Extract the [x, y] coordinate from the center of the cell holding the provided text.  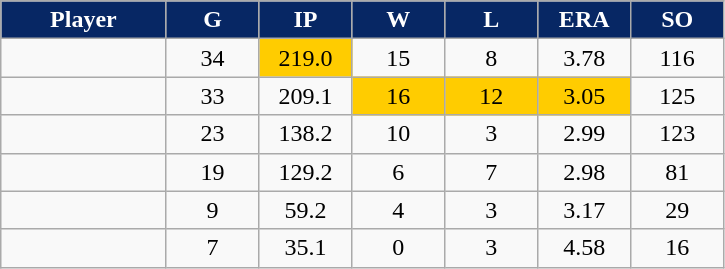
2.99 [584, 134]
35.1 [306, 248]
23 [212, 134]
2.98 [584, 172]
19 [212, 172]
12 [492, 96]
ERA [584, 20]
SO [678, 20]
4.58 [584, 248]
123 [678, 134]
3.78 [584, 58]
129.2 [306, 172]
0 [398, 248]
L [492, 20]
3.17 [584, 210]
3.05 [584, 96]
10 [398, 134]
116 [678, 58]
33 [212, 96]
8 [492, 58]
W [398, 20]
Player [84, 20]
6 [398, 172]
219.0 [306, 58]
29 [678, 210]
138.2 [306, 134]
81 [678, 172]
IP [306, 20]
4 [398, 210]
209.1 [306, 96]
125 [678, 96]
34 [212, 58]
15 [398, 58]
G [212, 20]
9 [212, 210]
59.2 [306, 210]
